Output the [X, Y] coordinate of the center of the cell containing the given text.  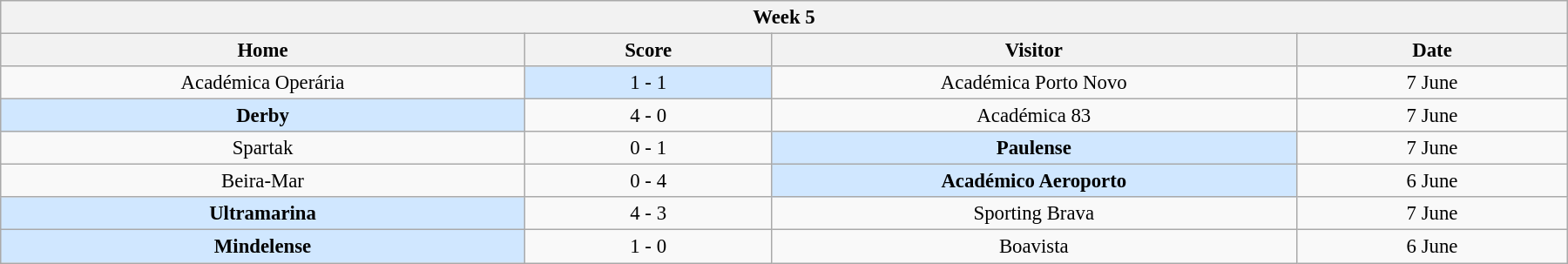
1 - 1 [648, 83]
0 - 4 [648, 181]
Visitor [1033, 51]
0 - 1 [648, 148]
Sporting Brava [1033, 213]
Spartak [263, 148]
Académica Porto Novo [1033, 83]
1 - 0 [648, 247]
Date [1432, 51]
Boavista [1033, 247]
4 - 0 [648, 116]
4 - 3 [648, 213]
Beira-Mar [263, 181]
Académica 83 [1033, 116]
Paulense [1033, 148]
Académica Operária [263, 83]
Mindelense [263, 247]
Derby [263, 116]
Ultramarina [263, 213]
Score [648, 51]
Académico Aeroporto [1033, 181]
Home [263, 51]
Week 5 [784, 17]
